Extract the (x, y) coordinate from the center of the cell holding the provided text.  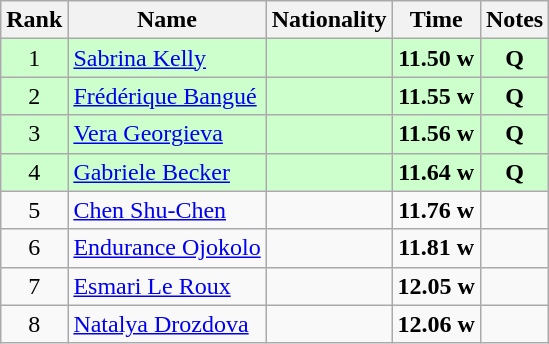
Rank (34, 20)
Name (167, 20)
Time (436, 20)
11.50 w (436, 58)
Nationality (329, 20)
8 (34, 324)
5 (34, 210)
Endurance Ojokolo (167, 248)
7 (34, 286)
3 (34, 134)
11.81 w (436, 248)
Sabrina Kelly (167, 58)
11.55 w (436, 96)
12.05 w (436, 286)
Esmari Le Roux (167, 286)
2 (34, 96)
12.06 w (436, 324)
Chen Shu-Chen (167, 210)
Natalya Drozdova (167, 324)
Gabriele Becker (167, 172)
Notes (514, 20)
11.64 w (436, 172)
4 (34, 172)
Vera Georgieva (167, 134)
11.56 w (436, 134)
1 (34, 58)
Frédérique Bangué (167, 96)
6 (34, 248)
11.76 w (436, 210)
